Capture the cell that displays the provided text and extract its [x, y] central coordinate. 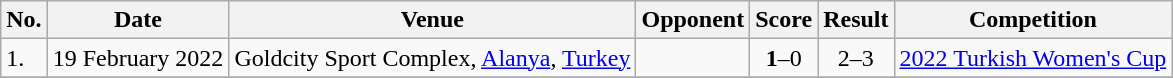
Date [138, 20]
Opponent [693, 20]
Score [784, 20]
Result [856, 20]
1. [24, 58]
No. [24, 20]
2–3 [856, 58]
Goldcity Sport Complex, Alanya, Turkey [432, 58]
2022 Turkish Women's Cup [1033, 58]
Competition [1033, 20]
Venue [432, 20]
19 February 2022 [138, 58]
1–0 [784, 58]
